Pinpoint the cell where the given text exists, returning its [x, y] midpoint coordinate. 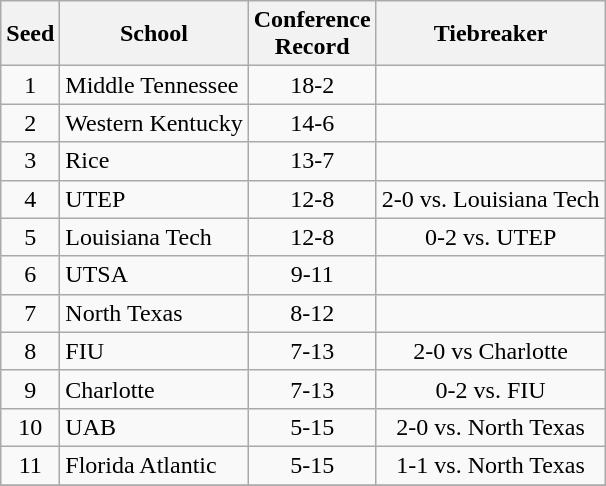
Louisiana Tech [154, 237]
9 [30, 389]
UAB [154, 427]
1 [30, 85]
Rice [154, 161]
13-7 [312, 161]
UTSA [154, 275]
10 [30, 427]
0-2 vs. FIU [490, 389]
Charlotte [154, 389]
2-0 vs. North Texas [490, 427]
2-0 vs Charlotte [490, 351]
8-12 [312, 313]
2 [30, 123]
14-6 [312, 123]
0-2 vs. UTEP [490, 237]
Western Kentucky [154, 123]
2-0 vs. Louisiana Tech [490, 199]
ConferenceRecord [312, 34]
UTEP [154, 199]
Florida Atlantic [154, 465]
FIU [154, 351]
1-1 vs. North Texas [490, 465]
Seed [30, 34]
5 [30, 237]
11 [30, 465]
School [154, 34]
North Texas [154, 313]
9-11 [312, 275]
4 [30, 199]
3 [30, 161]
6 [30, 275]
Middle Tennessee [154, 85]
7 [30, 313]
8 [30, 351]
Tiebreaker [490, 34]
18-2 [312, 85]
